Scan for the cell matching the given text and deliver its [x, y] coordinate at center. 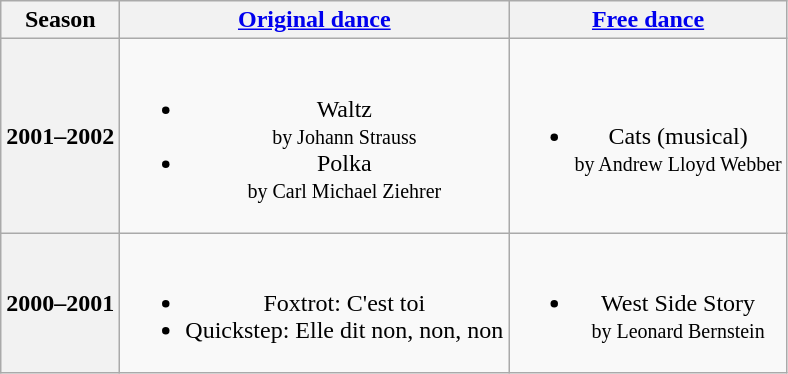
Foxtrot: C'est toiQuickstep: Elle dit non, non, non [314, 303]
2001–2002 [60, 136]
2000–2001 [60, 303]
Original dance [314, 20]
Season [60, 20]
Cats (musical) by Andrew Lloyd Webber [648, 136]
Free dance [648, 20]
West Side Story by Leonard Bernstein [648, 303]
Waltz by Johann Strauss Polka by Carl Michael Ziehrer [314, 136]
